Capture the cell that displays the provided text and extract its [x, y] central coordinate. 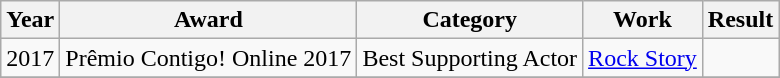
Category [470, 20]
Rock Story [643, 58]
Result [740, 20]
Year [30, 20]
Prêmio Contigo! Online 2017 [208, 58]
2017 [30, 58]
Work [643, 20]
Award [208, 20]
Best Supporting Actor [470, 58]
